From the cell containing the given text, extract its center point as (X, Y) coordinate. 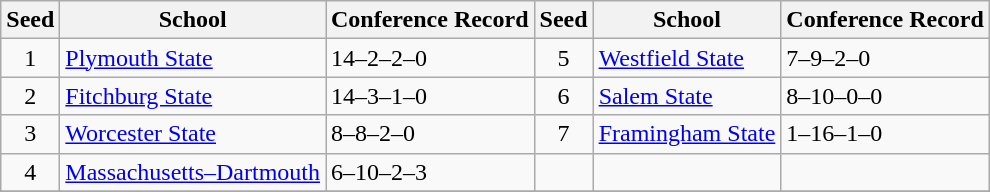
1–16–1–0 (886, 134)
Plymouth State (193, 58)
Westfield State (687, 58)
8–8–2–0 (430, 134)
Worcester State (193, 134)
2 (30, 96)
Salem State (687, 96)
Fitchburg State (193, 96)
7–9–2–0 (886, 58)
14–2–2–0 (430, 58)
6–10–2–3 (430, 172)
4 (30, 172)
Framingham State (687, 134)
7 (564, 134)
Massachusetts–Dartmouth (193, 172)
1 (30, 58)
3 (30, 134)
14–3–1–0 (430, 96)
6 (564, 96)
5 (564, 58)
8–10–0–0 (886, 96)
